Determine the (X, Y) coordinate at the center of the cell enclosing the given text.  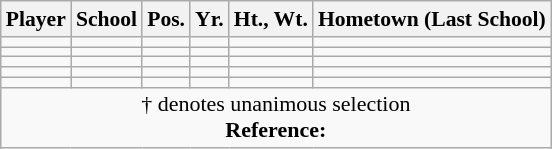
Ht., Wt. (271, 19)
School (106, 19)
Yr. (210, 19)
Hometown (Last School) (432, 19)
Pos. (166, 19)
† denotes unanimous selectionReference: (276, 118)
Player (36, 19)
